Locate the cell with the specified text and output its (x, y) center coordinate. 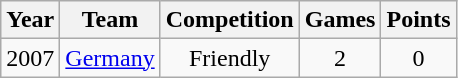
2007 (30, 58)
2 (340, 58)
Points (418, 20)
Friendly (230, 58)
Games (340, 20)
Germany (110, 58)
Year (30, 20)
0 (418, 58)
Team (110, 20)
Competition (230, 20)
